Return the [x, y] coordinate for the center point of the cell that contains the specified text.  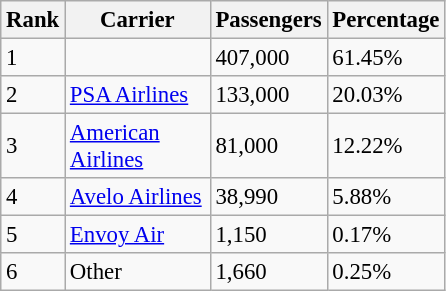
2 [33, 95]
Rank [33, 20]
81,000 [268, 146]
133,000 [268, 95]
4 [33, 197]
PSA Airlines [138, 95]
Percentage [386, 20]
20.03% [386, 95]
1,150 [268, 235]
American Airlines [138, 146]
61.45% [386, 58]
3 [33, 146]
12.22% [386, 146]
1 [33, 58]
38,990 [268, 197]
Passengers [268, 20]
Avelo Airlines [138, 197]
Carrier [138, 20]
407,000 [268, 58]
Envoy Air [138, 235]
0.17% [386, 235]
5 [33, 235]
5.88% [386, 197]
